Return [x, y] of the center of cell containing provided text 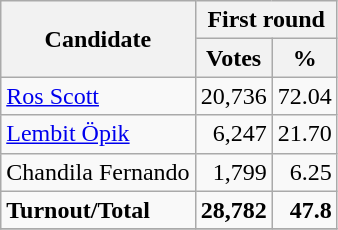
Ros Scott [98, 96]
1,799 [234, 172]
6,247 [234, 134]
28,782 [234, 210]
21.70 [304, 134]
Votes [234, 58]
72.04 [304, 96]
% [304, 58]
Candidate [98, 39]
20,736 [234, 96]
Lembit Öpik [98, 134]
6.25 [304, 172]
Chandila Fernando [98, 172]
First round [266, 20]
47.8 [304, 210]
Turnout/Total [98, 210]
